Pinpoint the cell where the given text exists, returning its [x, y] midpoint coordinate. 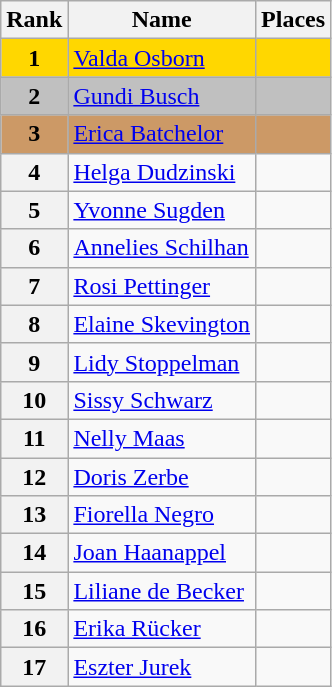
4 [34, 172]
Lidy Stoppelman [162, 362]
Fiorella Negro [162, 515]
5 [34, 210]
3 [34, 134]
Nelly Maas [162, 438]
Liliane de Becker [162, 591]
1 [34, 58]
Valda Osborn [162, 58]
17 [34, 667]
Eszter Jurek [162, 667]
Annelies Schilhan [162, 248]
Yvonne Sugden [162, 210]
15 [34, 591]
Helga Dudzinski [162, 172]
16 [34, 629]
Elaine Skevington [162, 324]
9 [34, 362]
Doris Zerbe [162, 477]
10 [34, 400]
6 [34, 248]
Rosi Pettinger [162, 286]
14 [34, 553]
Erica Batchelor [162, 134]
Rank [34, 20]
13 [34, 515]
Name [162, 20]
Places [294, 20]
11 [34, 438]
12 [34, 477]
Joan Haanappel [162, 553]
Erika Rücker [162, 629]
8 [34, 324]
Gundi Busch [162, 96]
2 [34, 96]
Sissy Schwarz [162, 400]
7 [34, 286]
